Search for the cell housing the specified text and yield its (x, y) center coordinate. 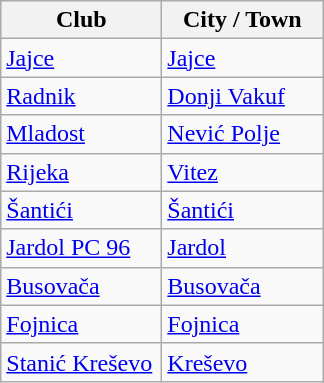
City / Town (242, 20)
Radnik (82, 96)
Rijeka (82, 172)
Jardol (242, 248)
Mladost (82, 134)
Nević Polje (242, 134)
Kreševo (242, 362)
Stanić Kreševo (82, 362)
Club (82, 20)
Vitez (242, 172)
Donji Vakuf (242, 96)
Jardol PC 96 (82, 248)
